Return the (x, y) coordinate for the center point of the cell that contains the specified text.  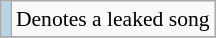
Denotes a leaked song (113, 19)
